Detect which cell encompasses the target text, then output its (x, y) center coordinate. 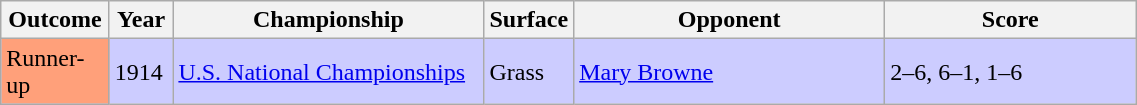
Runner-up (56, 72)
Year (141, 20)
Championship (328, 20)
Surface (529, 20)
1914 (141, 72)
Score (1010, 20)
Opponent (730, 20)
Mary Browne (730, 72)
U.S. National Championships (328, 72)
Grass (529, 72)
2–6, 6–1, 1–6 (1010, 72)
Outcome (56, 20)
